Pinpoint the cell where the given text exists, returning its [X, Y] midpoint coordinate. 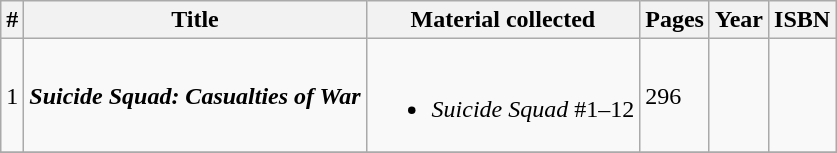
296 [675, 96]
Material collected [503, 20]
Title [195, 20]
1 [12, 96]
ISBN [802, 20]
Pages [675, 20]
Year [738, 20]
# [12, 20]
Suicide Squad: Casualties of War [195, 96]
Suicide Squad #1–12 [503, 96]
